Pinpoint the cell where the given text exists, returning its (x, y) midpoint coordinate. 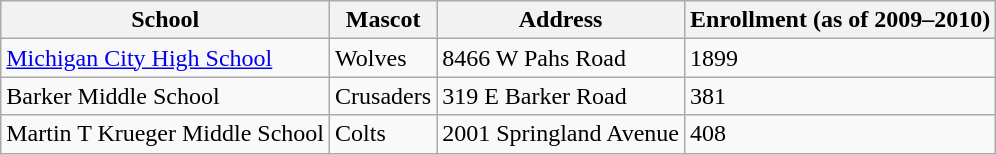
School (166, 20)
8466 W Pahs Road (561, 58)
Enrollment (as of 2009–2010) (840, 20)
Crusaders (384, 96)
Martin T Krueger Middle School (166, 134)
408 (840, 134)
Address (561, 20)
2001 Springland Avenue (561, 134)
Colts (384, 134)
1899 (840, 58)
Michigan City High School (166, 58)
Wolves (384, 58)
Barker Middle School (166, 96)
Mascot (384, 20)
381 (840, 96)
319 E Barker Road (561, 96)
